Locate the cell with the specified text and output its [X, Y] center coordinate. 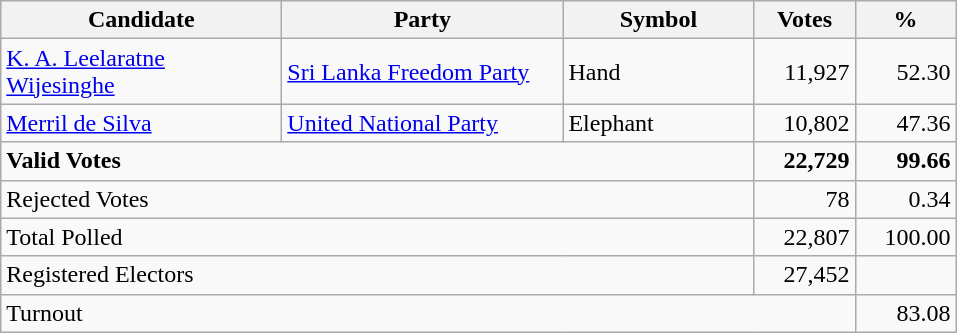
Registered Electors [378, 275]
Votes [804, 20]
Total Polled [378, 237]
52.30 [906, 72]
Symbol [658, 20]
83.08 [906, 313]
% [906, 20]
United National Party [422, 123]
100.00 [906, 237]
27,452 [804, 275]
99.66 [906, 161]
Party [422, 20]
47.36 [906, 123]
22,729 [804, 161]
Valid Votes [378, 161]
Turnout [428, 313]
10,802 [804, 123]
K. A. Leelaratne Wijesinghe [142, 72]
Elephant [658, 123]
Sri Lanka Freedom Party [422, 72]
11,927 [804, 72]
0.34 [906, 199]
Candidate [142, 20]
Merril de Silva [142, 123]
78 [804, 199]
22,807 [804, 237]
Hand [658, 72]
Rejected Votes [378, 199]
